Provide the (x, y) coordinate of the cell's center where the given text is located.  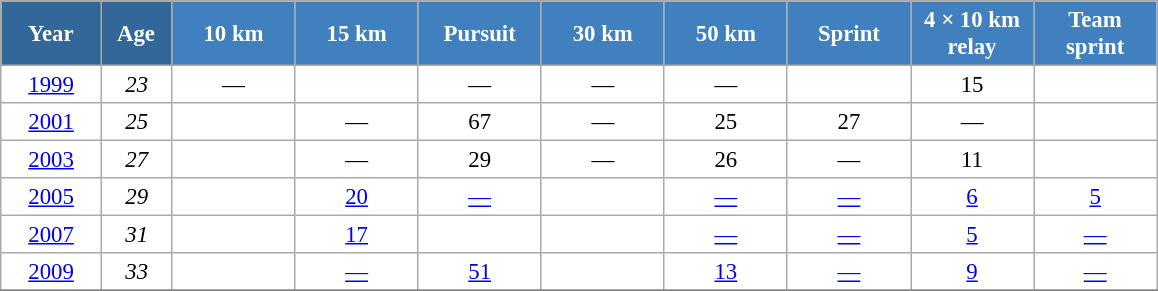
15 km (356, 34)
4 × 10 km relay (972, 34)
Team sprint (1096, 34)
Sprint (848, 34)
26 (726, 160)
30 km (602, 34)
6 (972, 197)
2005 (52, 197)
15 (972, 85)
17 (356, 235)
50 km (726, 34)
67 (480, 122)
2001 (52, 122)
20 (356, 197)
2007 (52, 235)
1999 (52, 85)
10 km (234, 34)
11 (972, 160)
Year (52, 34)
31 (136, 235)
Age (136, 34)
2003 (52, 160)
23 (136, 85)
Pursuit (480, 34)
